Return the [X, Y] coordinate for the center point of the cell that contains the specified text.  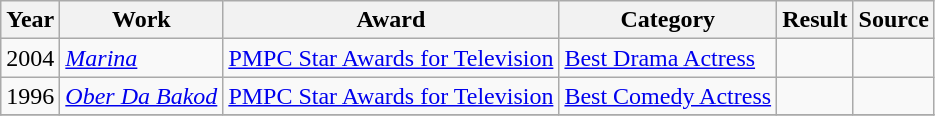
Year [30, 20]
Category [668, 20]
Source [894, 20]
Best Drama Actress [668, 58]
Work [142, 20]
Marina [142, 58]
Ober Da Bakod [142, 96]
Best Comedy Actress [668, 96]
2004 [30, 58]
Award [391, 20]
1996 [30, 96]
Result [815, 20]
